From the cell containing the given text, extract its center point as [x, y] coordinate. 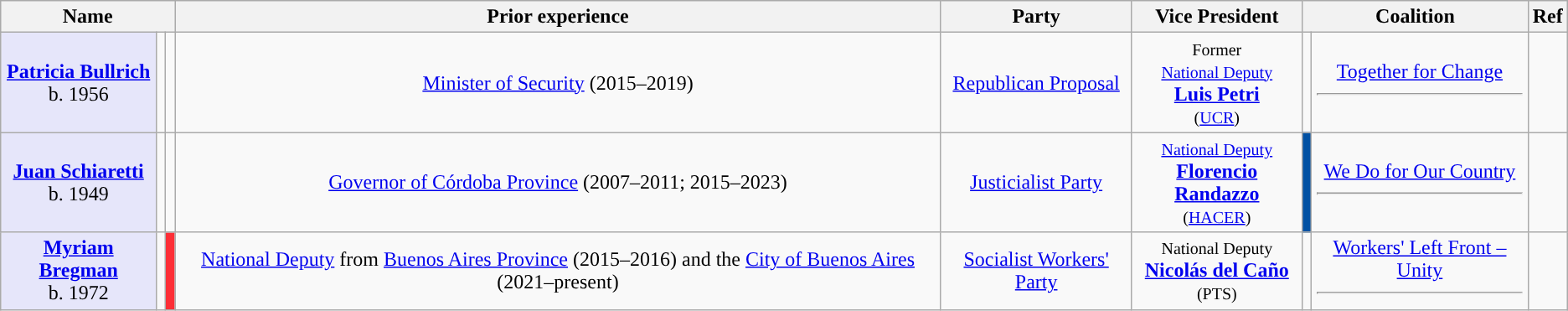
Minister of Security (2015–2019) [558, 82]
Prior experience [558, 17]
Workers' Left Front – Unity [1420, 271]
Republican Proposal [1036, 82]
Myriam Bregmanb. 1972 [79, 271]
Justicialist Party [1036, 183]
Juan Schiarettib. 1949 [79, 183]
National Deputy from Buenos Aires Province (2015–2016) and the City of Buenos Aires (2021–present) [558, 271]
Together for Change [1420, 82]
We Do for Our Country [1420, 183]
FormerNational DeputyLuis Petri(UCR) [1217, 82]
Socialist Workers' Party [1036, 271]
Patricia Bullrichb. 1956 [79, 82]
Governor of Córdoba Province (2007–2011; 2015–2023) [558, 183]
Coalition [1416, 17]
National DeputyNicolás del Caño(PTS) [1217, 271]
Vice President [1217, 17]
National DeputyFlorencio Randazzo(HACER) [1217, 183]
Ref [1548, 17]
Party [1036, 17]
Name [88, 17]
